Identify which cell holds the provided text, then report its [X, Y] central coordinate. 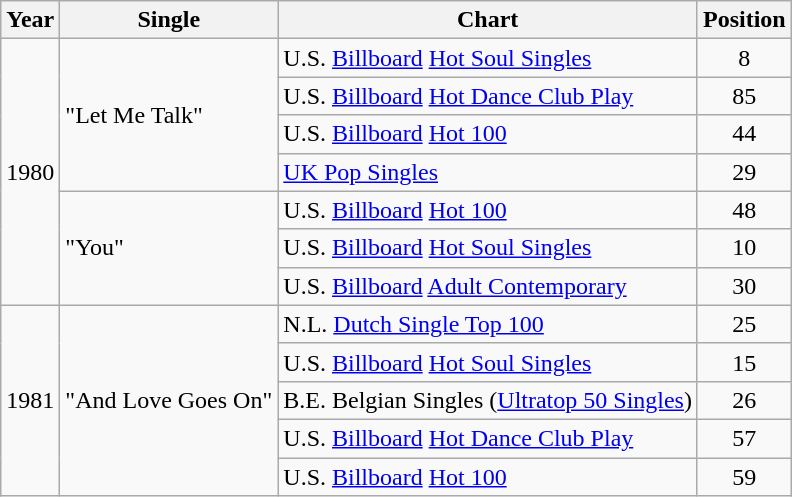
Year [30, 20]
8 [744, 58]
25 [744, 324]
Chart [488, 20]
1981 [30, 400]
29 [744, 172]
48 [744, 210]
57 [744, 438]
"And Love Goes On" [169, 400]
Single [169, 20]
1980 [30, 172]
15 [744, 362]
10 [744, 248]
26 [744, 400]
N.L. Dutch Single Top 100 [488, 324]
44 [744, 134]
"You" [169, 248]
B.E. Belgian Singles (Ultratop 50 Singles) [488, 400]
U.S. Billboard Adult Contemporary [488, 286]
30 [744, 286]
"Let Me Talk" [169, 115]
Position [744, 20]
59 [744, 477]
UK Pop Singles [488, 172]
85 [744, 96]
